Identify which cell holds the provided text, then report its (X, Y) central coordinate. 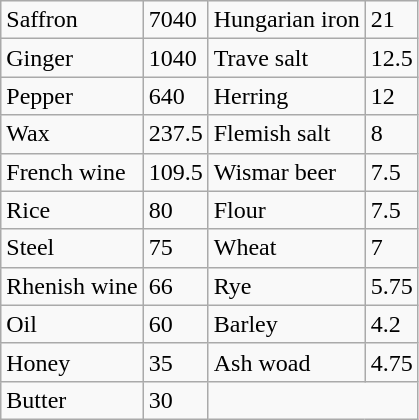
Wheat (286, 248)
12.5 (392, 58)
109.5 (176, 172)
Wax (72, 134)
Saffron (72, 20)
640 (176, 96)
Barley (286, 324)
Rhenish wine (72, 286)
35 (176, 362)
Ginger (72, 58)
1040 (176, 58)
Ash woad (286, 362)
Honey (72, 362)
60 (176, 324)
80 (176, 210)
4.2 (392, 324)
Wismar beer (286, 172)
7 (392, 248)
Trave salt (286, 58)
Flour (286, 210)
Rye (286, 286)
Pepper (72, 96)
4.75 (392, 362)
75 (176, 248)
Hungarian iron (286, 20)
8 (392, 134)
12 (392, 96)
French wine (72, 172)
Rice (72, 210)
30 (176, 400)
66 (176, 286)
Flemish salt (286, 134)
237.5 (176, 134)
Steel (72, 248)
21 (392, 20)
7040 (176, 20)
Butter (72, 400)
Herring (286, 96)
Oil (72, 324)
5.75 (392, 286)
